Search for the cell housing the specified text and yield its (X, Y) center coordinate. 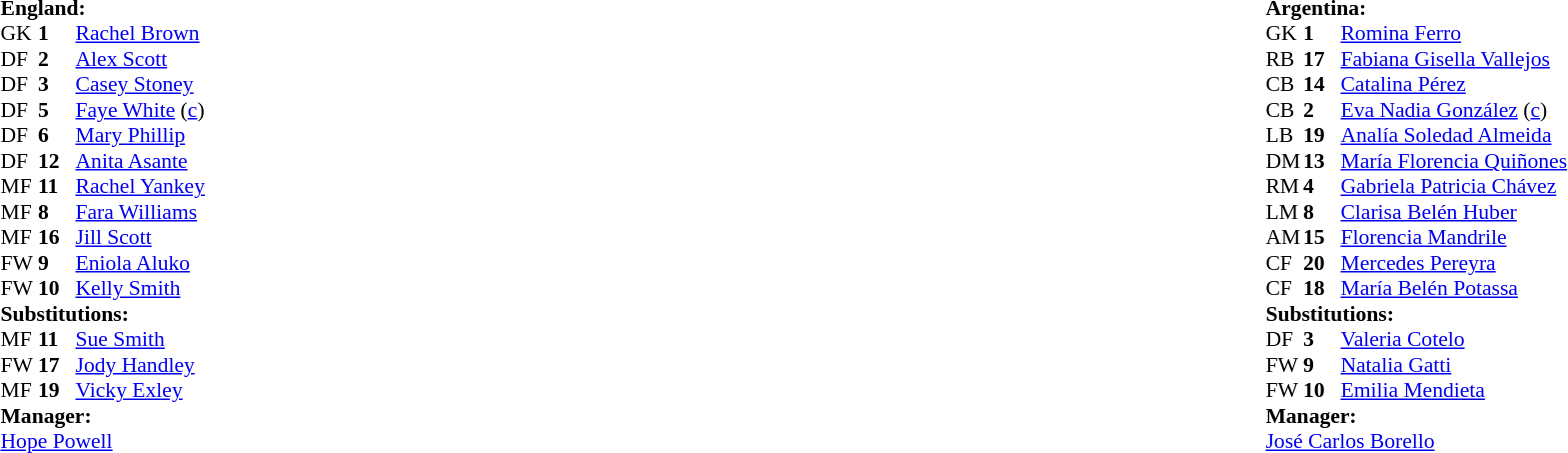
Faye White (c) (141, 110)
13 (1322, 161)
AM (1284, 237)
Emilia Mendieta (1453, 391)
María Belén Potassa (1453, 289)
Natalia Gatti (1453, 365)
Eniola Aluko (141, 263)
Eva Nadia González (c) (1453, 110)
Alex Scott (141, 59)
20 (1322, 263)
12 (57, 161)
LM (1284, 212)
Casey Stoney (141, 85)
18 (1322, 289)
RM (1284, 187)
Clarisa Belén Huber (1453, 212)
15 (1322, 237)
Rachel Yankey (141, 187)
6 (57, 135)
RB (1284, 59)
16 (57, 237)
Florencia Mandrile (1453, 237)
Catalina Pérez (1453, 85)
Analía Soledad Almeida (1453, 135)
Mercedes Pereyra (1453, 263)
Romina Ferro (1453, 33)
DM (1284, 161)
Anita Asante (141, 161)
Jody Handley (141, 365)
Sue Smith (141, 339)
Jill Scott (141, 237)
Kelly Smith (141, 289)
4 (1322, 187)
14 (1322, 85)
Gabriela Patricia Chávez (1453, 187)
LB (1284, 135)
Vicky Exley (141, 391)
Fara Williams (141, 212)
Rachel Brown (141, 33)
Fabiana Gisella Vallejos (1453, 59)
5 (57, 110)
Mary Phillip (141, 135)
María Florencia Quiñones (1453, 161)
Valeria Cotelo (1453, 339)
